Return [x, y] of the center of cell containing provided text 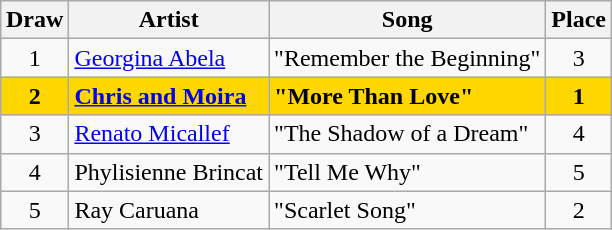
Artist [169, 20]
Renato Micallef [169, 134]
Draw [34, 20]
Phylisienne Brincat [169, 172]
Place [579, 20]
"Tell Me Why" [408, 172]
Chris and Moira [169, 96]
"More Than Love" [408, 96]
Georgina Abela [169, 58]
"The Shadow of a Dream" [408, 134]
"Remember the Beginning" [408, 58]
"Scarlet Song" [408, 210]
Song [408, 20]
Ray Caruana [169, 210]
